Detect which cell encompasses the target text, then output its [X, Y] center coordinate. 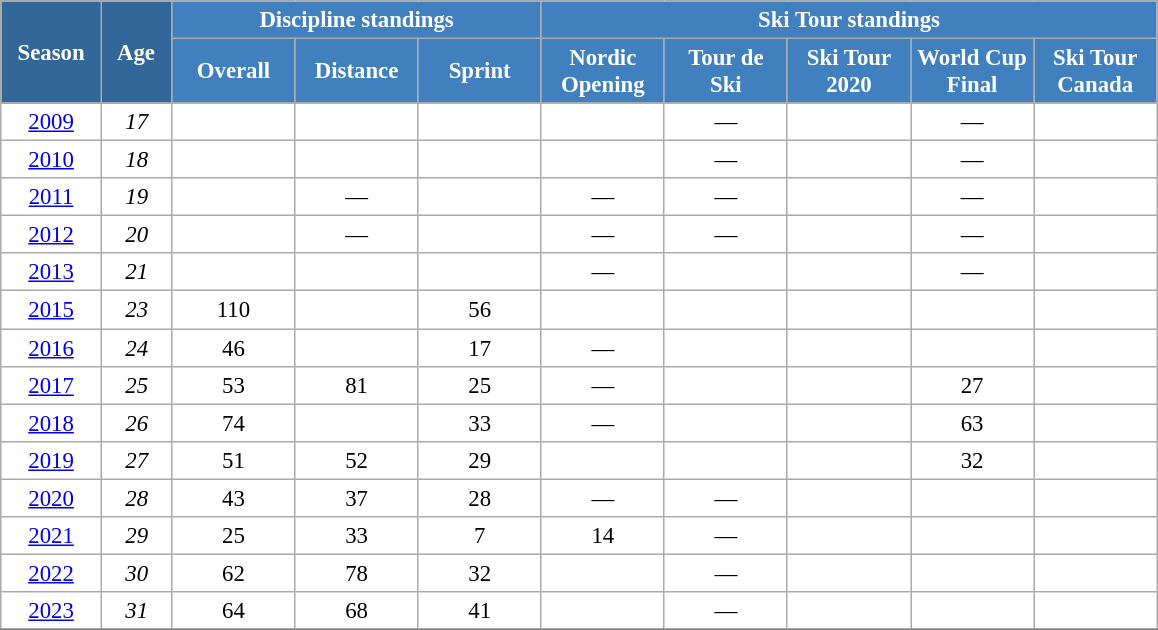
2017 [52, 385]
Ski Tour2020 [848, 72]
2018 [52, 423]
74 [234, 423]
43 [234, 498]
23 [136, 310]
46 [234, 348]
Age [136, 52]
26 [136, 423]
78 [356, 573]
Distance [356, 72]
Ski TourCanada [1096, 72]
2010 [52, 160]
Sprint [480, 72]
Ski Tour standings [848, 20]
2011 [52, 197]
World CupFinal [972, 72]
81 [356, 385]
2012 [52, 235]
2013 [52, 273]
52 [356, 460]
51 [234, 460]
56 [480, 310]
2016 [52, 348]
NordicOpening [602, 72]
53 [234, 385]
2009 [52, 122]
41 [480, 611]
18 [136, 160]
Overall [234, 72]
63 [972, 423]
64 [234, 611]
Season [52, 52]
2019 [52, 460]
37 [356, 498]
62 [234, 573]
30 [136, 573]
19 [136, 197]
68 [356, 611]
14 [602, 536]
24 [136, 348]
31 [136, 611]
110 [234, 310]
Tour deSki [726, 72]
2022 [52, 573]
21 [136, 273]
2023 [52, 611]
7 [480, 536]
Discipline standings [356, 20]
2015 [52, 310]
2020 [52, 498]
20 [136, 235]
2021 [52, 536]
